Pinpoint the cell where the given text exists, returning its (x, y) midpoint coordinate. 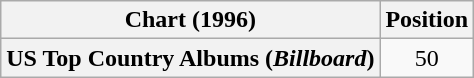
US Top Country Albums (Billboard) (190, 58)
Position (427, 20)
50 (427, 58)
Chart (1996) (190, 20)
